Identify which cell holds the provided text, then report its (X, Y) central coordinate. 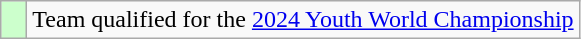
Team qualified for the 2024 Youth World Championship (303, 20)
